Return the (x, y) coordinate for the center point of the cell that contains the specified text.  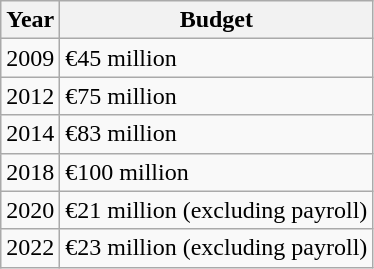
€75 million (216, 96)
Budget (216, 20)
2020 (30, 210)
2009 (30, 58)
2014 (30, 134)
€100 million (216, 172)
2012 (30, 96)
2022 (30, 248)
€83 million (216, 134)
€45 million (216, 58)
2018 (30, 172)
Year (30, 20)
€21 million (excluding payroll) (216, 210)
€23 million (excluding payroll) (216, 248)
